Capture the cell that displays the provided text and extract its (x, y) central coordinate. 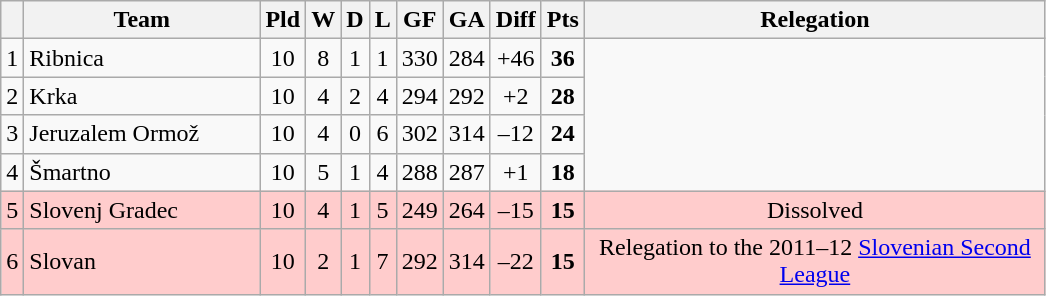
+46 (516, 58)
GA (466, 20)
302 (420, 134)
Pts (562, 20)
18 (562, 172)
Relegation to the 2011–12 Slovenian Second League (814, 262)
Diff (516, 20)
24 (562, 134)
–12 (516, 134)
3 (12, 134)
36 (562, 58)
Team (142, 20)
Slovenj Gradec (142, 210)
+2 (516, 96)
Jeruzalem Ormož (142, 134)
264 (466, 210)
284 (466, 58)
+1 (516, 172)
L (382, 20)
Pld (283, 20)
287 (466, 172)
Krka (142, 96)
–22 (516, 262)
288 (420, 172)
Dissolved (814, 210)
W (324, 20)
28 (562, 96)
Relegation (814, 20)
Slovan (142, 262)
–15 (516, 210)
D (355, 20)
7 (382, 262)
Šmartno (142, 172)
GF (420, 20)
8 (324, 58)
249 (420, 210)
0 (355, 134)
Ribnica (142, 58)
330 (420, 58)
294 (420, 96)
